Search for the cell housing the specified text and yield its [X, Y] center coordinate. 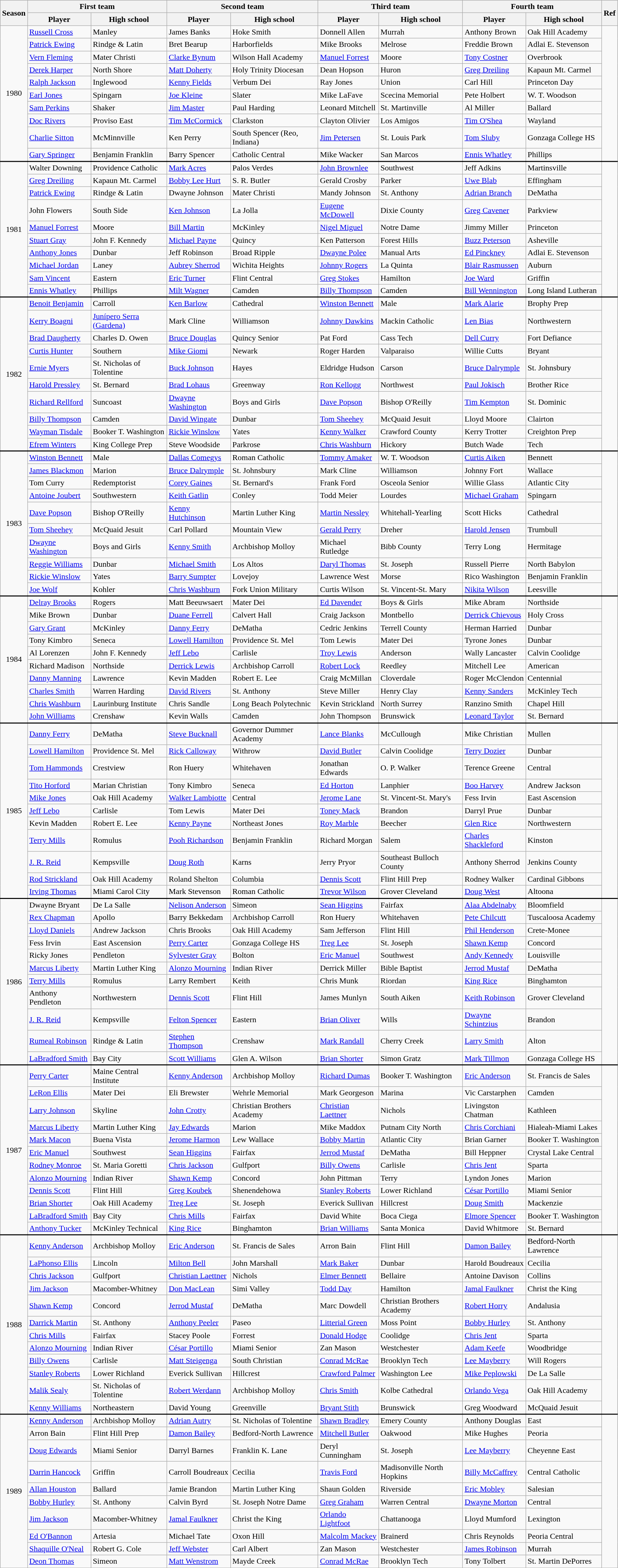
Season [14, 13]
Martin Nessley [348, 512]
Blair Rasmussen [494, 265]
Matt Beeuwsaert [199, 603]
Felton Spencer [199, 1019]
Melrose [421, 45]
Mike Giomi [199, 350]
Uwe Blab [494, 180]
Danny Manning [59, 678]
Osceola Senior [421, 483]
Jeff Webster [199, 1549]
Charles Smith [59, 691]
Roger Harden [348, 350]
Mike Brooks [348, 45]
Ref [610, 13]
Tom Curry [59, 483]
John Brownlee [348, 167]
Harold Boudreaux [494, 1263]
Herman Harried [494, 628]
Brian Garner [494, 1140]
Duane Ferrell [199, 615]
Wayland [564, 120]
Northeast Jones [275, 823]
Cardinal Gibbons [564, 879]
1987 [14, 1150]
Gerald Perry [348, 530]
Roy Marble [348, 823]
Rico Washington [494, 577]
Lincoln [129, 1263]
Tech [564, 444]
Harold Jensen [494, 530]
Orlando Lightfoot [348, 1519]
St. Louis Park [421, 138]
American [564, 666]
Bill Heppner [494, 1152]
LaPhonso Ellis [59, 1263]
Carl Pollard [199, 530]
Kohler [129, 589]
Montbello [421, 615]
1982 [14, 374]
Mandy Johnson [348, 193]
Richard Madison [59, 666]
Tim McCormick [199, 120]
Mark Tillmon [494, 1058]
Deon Thomas [59, 1561]
Emery County [421, 1421]
Dwayne Johnson [199, 193]
Calvert Hall [275, 615]
Keith Gatlin [199, 495]
Billy McCaffrey [494, 1472]
Suncoast [129, 402]
Al Miller [494, 108]
Southern [129, 350]
Cedric Jenkins [348, 628]
Milton Bell [199, 1263]
Terry Long [494, 547]
Brainerd [421, 1536]
Joe Kleine [199, 95]
Kathleen [564, 1110]
Robert Lock [348, 666]
Madisonville North Hopkins [421, 1472]
1981 [14, 229]
Kolbe Cathedral [421, 1391]
Leesville [564, 589]
Adrian Branch [494, 193]
South Aiken [421, 998]
Conley [275, 495]
North Shore [129, 70]
Coolidge [421, 1335]
Mark Acres [199, 167]
Jamie Brandon [199, 1489]
Curtis Hunter [59, 350]
Manual Arts [421, 252]
Anthony Pendleton [59, 998]
John Flowers [59, 210]
Los Amigos [421, 120]
Jim Petersen [348, 138]
Bill Wennington [494, 291]
Wallace [564, 470]
Terence Greene [494, 768]
Efrem Winters [59, 444]
James Blackmon [59, 470]
Dixie County [421, 210]
Marc Dowdell [348, 1306]
Bryant Stith [348, 1408]
Quincy [275, 240]
Fourth team [532, 7]
Elmore Spencer [494, 1216]
Santa Monica [421, 1228]
Sam Perkins [59, 108]
1985 [14, 811]
David Young [199, 1408]
Doug Roth [199, 862]
Kenny Smith [199, 547]
Anthony Douglas [494, 1421]
O. P. Walker [421, 768]
Doug Edwards [59, 1450]
Moss Point [421, 1323]
Calvin Byrd [199, 1502]
North Surrey [421, 704]
Robert G. Cole [129, 1549]
Aubrey Sherrod [199, 265]
Barry Spencer [199, 155]
St. Maria Goretti [129, 1165]
Eldridge Hudson [348, 367]
Laurinburg Institute [129, 704]
Columbia [275, 879]
Ron Kellogg [348, 385]
Quincy Senior [275, 338]
Mark Baker [348, 1263]
Artesia [129, 1536]
Whitehall-Yearling [421, 512]
Bobby Martin [348, 1140]
Collins [564, 1276]
Los Altos [275, 564]
Lexington [564, 1519]
Corey Gaines [199, 483]
Parkview [564, 210]
Inglewood [129, 82]
Deryl Cunningham [348, 1450]
Fort Defiance [564, 338]
Carroll Boudreaux [199, 1472]
1980 [14, 93]
Woodbridge [564, 1348]
Leonard Taylor [494, 716]
Boys & Girls [421, 603]
Kerry Boagni [59, 321]
Jenkins County [564, 862]
Bennett [564, 458]
Jonathan Edwards [348, 768]
Anthony Sherrod [494, 862]
Antoine Davison [494, 1276]
Joe Ward [494, 278]
Craig Jackson [348, 615]
McCullough [421, 734]
Altoona [564, 892]
Lyndon Jones [494, 1178]
John Crotty [199, 1110]
Glen A. Wilson [275, 1058]
1984 [14, 659]
Ken Patterson [348, 240]
Charles Shackleford [494, 840]
Rick Calloway [199, 751]
Chris Munk [348, 981]
Wichita Heights [275, 265]
Michael Jordan [59, 265]
McKinley Tech [564, 691]
Clairton [564, 419]
Larry Johnson [59, 1110]
Beecher [421, 823]
Peoria Central [564, 1536]
Ken Johnson [199, 210]
Boo Harvey [494, 785]
Ricky Jones [59, 955]
Kevin Walls [199, 716]
Kenny Sanders [494, 691]
Mike Hughes [494, 1433]
Vern Fleming [59, 57]
Larry Smith [494, 1041]
Doc Rivers [59, 120]
Steve Bucknall [199, 734]
Wehrle Memorial [275, 1093]
Ed O'Bannon [59, 1536]
Greg Woodward [494, 1408]
Kenny Walker [348, 432]
Tyrone Jones [494, 640]
Adam Keefe [494, 1348]
1989 [14, 1491]
Brother Rice [564, 385]
Willie Glass [494, 483]
Phil Henderson [494, 930]
Paul Harding [275, 108]
Parker [421, 180]
Don MacLean [199, 1288]
Matt Wenstrom [199, 1561]
Matt Steigenga [199, 1361]
Eugene McDowell [348, 210]
David Wingate [199, 419]
Bible Baptist [421, 968]
Reedley [421, 666]
James Robinson [494, 1549]
Mayde Creek [275, 1561]
Mackin Catholic [421, 321]
Gary Grant [59, 628]
Bruce Douglas [199, 338]
Holy Cross [564, 615]
Richard Morgan [348, 840]
Brad Daugherty [59, 338]
Bill Martin [199, 227]
Mike Maddox [348, 1127]
Roger McClendon [494, 678]
Ken Barlow [199, 304]
Kerry Trotter [494, 432]
Leonard Mitchell [348, 108]
Brad Lohaus [199, 385]
Daryl Thomas [348, 564]
Ed Horton [348, 785]
St. Dominic [564, 402]
1983 [14, 524]
Mark Alarie [494, 304]
Kenny Payne [199, 823]
John Pittman [348, 1178]
Mike Jones [59, 798]
Mike Abram [494, 603]
Miami Carol City [129, 892]
Princeton [564, 227]
Livingston Chatman [494, 1110]
Carroll [129, 304]
Terry Dozier [494, 751]
Dwayne Polee [348, 252]
Hoke Smith [275, 32]
Pete Holbert [494, 95]
Cheyenne East [564, 1450]
St. Bernard's [275, 483]
Derrick Lewis [199, 666]
Manley [129, 32]
Mike Wacker [348, 155]
Robert Werdann [199, 1391]
Ed Davender [348, 603]
Long Island Lutheran [564, 291]
Fork Union Military [275, 589]
Mountain View [275, 530]
Oakwood [421, 1433]
Withrow [275, 751]
Chris Reynolds [494, 1536]
Pete Chilcutt [494, 918]
Anderson [421, 653]
Milt Wagner [199, 291]
Greg Cavener [494, 210]
Derek Harper [59, 70]
Crawford County [421, 432]
Dallas Comegys [199, 458]
Buena Vista [129, 1140]
Jay Edwards [199, 1127]
Lance Blanks [348, 734]
Crete-Monee [564, 930]
Rodney Monroe [59, 1165]
Roland Shelton [199, 879]
Tuscaloosa Academy [564, 918]
Ed Pinckney [494, 252]
Glen Rice [494, 823]
Mike Christian [494, 734]
Apollo [129, 918]
Morse [421, 577]
Dean Hopson [348, 70]
Anthony Jones [59, 252]
Chattanooga [421, 1519]
McMinnville [129, 138]
Gerald Crosby [348, 180]
Walter Downing [59, 167]
Hialeah-Miami Lakes [564, 1127]
Southeast Bulloch County [421, 862]
Allan Houston [59, 1489]
Irving Thomas [59, 892]
Rex Chapman [59, 918]
Frank Ford [348, 483]
Marian Christian [129, 785]
La Jolla [275, 210]
South Christian [275, 1361]
Long Beach Polytechnic [275, 704]
Crystal Lake Central [564, 1152]
North Babylon [564, 564]
Freddie Brown [494, 45]
Gary Springer [59, 155]
John Williams [59, 716]
Cherry Creek [421, 1041]
Oxon Hill [275, 1536]
Stephen Thompson [199, 1041]
Eric Turner [199, 278]
Carson [421, 367]
Barry Bekkedam [199, 918]
Mitchell Butler [348, 1433]
Jeff Robinson [199, 252]
James Banks [199, 32]
St. Martinville [421, 108]
Kenny Fields [199, 82]
Keith [275, 981]
San Marcos [421, 155]
Litterial Green [348, 1323]
Mark Macon [59, 1140]
Terrell County [421, 628]
Carl Hill [494, 82]
Stuart Gray [59, 240]
Central Catholic [564, 1472]
Dwayne Morton [494, 1502]
Scott Hicks [494, 512]
Pat Ford [348, 338]
Dell Curry [494, 338]
South Side [129, 210]
Dwayne Bryant [59, 905]
Southwestern [129, 495]
Barry Sumpter [199, 577]
Harold Pressley [59, 385]
Tom Hammonds [59, 768]
Darryl Barnes [199, 1450]
James Munlyn [348, 998]
Dwayne Schintzius [494, 1019]
Curtis Wilson [348, 589]
Jim Master [199, 108]
Ray Jones [348, 82]
John Marshall [275, 1263]
Broad Ripple [275, 252]
Jerome Harmon [199, 1140]
Kinston [564, 840]
Vic Carstarphen [494, 1093]
Pooh Richardson [199, 840]
Richard Dumas [348, 1076]
Derrick Miller [348, 968]
Trevor Wilson [348, 892]
Boca Ciega [421, 1216]
Palos Verdes [275, 167]
Brophy Prep [564, 304]
Valparaiso [421, 350]
Darryl Prue [494, 811]
Brian Oliver [348, 1019]
Donald Hodge [348, 1335]
Lloyd Moore [494, 419]
Tito Horford [59, 785]
Jeff Adkins [494, 167]
Butch Wade [494, 444]
Jimmy Miller [494, 227]
Franklin K. Lane [275, 1450]
Russell Cross [59, 32]
Rodney Walker [494, 879]
Bibb County [421, 547]
Henry Clay [421, 691]
Junípero Serra (Gardena) [129, 321]
Huron [421, 70]
Overbrook [564, 57]
Shaquille O'Neal [59, 1549]
1988 [14, 1324]
David White [348, 1216]
Mark Randall [348, 1041]
Troy Lewis [348, 653]
Nigel Miguel [348, 227]
Rod Strickland [59, 879]
Alton [564, 1041]
Kenny Williams [59, 1408]
St. Vincent-St. Mary [421, 589]
Mullen [564, 734]
Richard Rellford [59, 402]
Doug West [494, 892]
Maine Central Institute [129, 1076]
Johnny Fort [494, 470]
Mark Georgeson [348, 1093]
Mackenzie [564, 1203]
Adrian Autry [199, 1421]
Shenendehowa [275, 1190]
Alaa Abdelnaby [494, 905]
Sam Jefferson [348, 930]
Crestview [129, 768]
Sylvester Gray [199, 955]
Greenway [275, 385]
Forrest [275, 1335]
Centennial [564, 678]
Slater [275, 95]
Al Lorenzen [59, 653]
Benoit Benjamin [59, 304]
Greg Koubek [199, 1190]
Robert Horry [494, 1306]
Anthony Tucker [59, 1228]
Scott Williams [199, 1058]
Andy Kennedy [494, 955]
Terry [421, 1178]
Eli Brewster [199, 1093]
Chris Sandle [199, 704]
Buck Johnson [199, 367]
Washington Lee [421, 1373]
Salem [421, 840]
Bryant [564, 350]
Sam Vincent [59, 278]
Orlando Vega [494, 1391]
Paseo [275, 1323]
Matt Doherty [199, 70]
Greg Stokes [348, 278]
Tim Kempton [494, 402]
Chris Smith [348, 1391]
Mike LaFave [348, 95]
Simon Gratz [421, 1058]
Shawn Bradley [348, 1421]
Forest Hills [421, 240]
Michael Smith [199, 564]
Newark [275, 350]
Ernie Myers [59, 367]
Stacey Poole [199, 1335]
Princeton Day [564, 82]
Bret Bearup [199, 45]
Wills [421, 1019]
Keith Robinson [494, 998]
Simi Valley [275, 1288]
St. Martin DePorres [564, 1561]
La Quinta [421, 265]
Hickory [421, 444]
Effingham [564, 180]
Flint Central [275, 278]
Mark Stevenson [199, 892]
Steve Miller [348, 691]
Mike Peplowski [494, 1373]
Elmer Bennett [348, 1276]
Riordan [421, 981]
Clayton Olivier [348, 120]
Lew Wallace [275, 1140]
Carl Albert [275, 1549]
Reggie Williams [59, 564]
Russell Pierre [494, 564]
Hermitage [564, 547]
Len Bias [494, 321]
Bloomfield [564, 905]
Kenny Hutchinson [199, 512]
King College Prep [129, 444]
Darrick Martin [59, 1323]
Mike Brown [59, 615]
Trumbull [564, 530]
Jerry Pryor [348, 862]
Joe Wolf [59, 589]
Steve Woodside [199, 444]
Ranzino Smith [494, 704]
Doug Smith [494, 1203]
Todd Day [348, 1288]
Derrick Chievous [494, 615]
Verbum Dei [275, 82]
East [564, 1421]
Northeastern [129, 1408]
Martinsville [564, 167]
Lovejoy [275, 577]
1986 [14, 981]
Asheville [564, 240]
Wayman Tisdale [59, 432]
Mitchell Lee [494, 666]
Marina [421, 1093]
Clarke Bynum [199, 57]
Dreher [421, 530]
Bellaire [421, 1276]
LeRon Ellis [59, 1093]
Pendleton [129, 955]
Brian Williams [348, 1228]
Johnny Rogers [348, 265]
McKinley Technical [129, 1228]
Crawford Palmer [348, 1373]
Chris Corchiani [494, 1127]
Rogers [129, 603]
Parkrose [275, 444]
Lloyd Daniels [59, 930]
Warren Central [421, 1502]
Chris Brooks [199, 930]
Karns [275, 862]
Paul Jokisch [494, 385]
Third team [390, 7]
Michael Tate [199, 1536]
Michael Payne [199, 240]
Eric Mobley [494, 1489]
Skyline [129, 1110]
Cass Tech [421, 338]
Michael Graham [494, 495]
Kevin Strickland [348, 704]
Malik Sealy [59, 1391]
Peoria [564, 1433]
Donnell Allen [348, 32]
Lloyd Mumford [494, 1519]
Charles D. Owen [129, 338]
Tommy Amaker [348, 458]
Anthony Brown [494, 32]
Toney Mack [348, 811]
David Butler [348, 751]
Wilson Hall Academy [275, 57]
Salesian [564, 1489]
Proviso East [129, 120]
St. Joseph Notre Dame [275, 1502]
Catholic Central [275, 155]
John Thompson [348, 716]
Anthony Peeler [199, 1323]
Malcolm Mackey [348, 1536]
Larry Rembert [199, 981]
Tony Tolbert [494, 1561]
Buzz Peterson [494, 240]
Antoine Joubert [59, 495]
Tom Sluby [494, 138]
Shaker [129, 108]
Will Rogers [564, 1361]
Redemptorist [129, 483]
Greg Graham [348, 1502]
Delray Brooks [59, 603]
Craig McMillan [348, 678]
Andalusia [564, 1306]
Harborfields [275, 45]
Providence Catholic [129, 167]
Second team [243, 7]
Todd Meier [348, 495]
Johnny Dawkins [348, 321]
Darrin Hancock [59, 1472]
Creighton Prep [564, 432]
Northwest [421, 385]
Laney [129, 265]
Nikita Wilson [494, 589]
Lourdes [421, 495]
Auburn [564, 265]
Riverside [421, 1489]
Lanphier [421, 785]
Wally Lancaster [494, 653]
Bobby Lee Hurt [199, 180]
Walker Lambiotte [199, 798]
Shaun Golden [348, 1489]
Charlie Sitton [59, 138]
Travis Ford [348, 1472]
Willie Cutts [494, 350]
S. R. Butler [275, 180]
Chapel Hill [564, 704]
Michael Rutledge [348, 547]
Louisville [564, 955]
Notre Dame [421, 227]
Tim O'Shea [494, 120]
Earl Jones [59, 95]
Nelison Anderson [199, 905]
Holy Trinity Diocesan [275, 70]
South Spencer (Reo, Indiana) [275, 138]
Putnam City North [421, 1127]
Greenville [275, 1408]
Lawrence West [348, 577]
Governor Dummer Academy [275, 734]
Bolton [275, 955]
Hayes [275, 367]
Warren Harding [129, 691]
Lawrence [129, 678]
Jerome Lane [348, 798]
Union [421, 82]
Tony Costner [494, 57]
David Whitmore [494, 1228]
Ralph Jackson [59, 82]
Scecina Memorial [421, 95]
Clarkston [275, 120]
St. Vincent-St. Mary's [421, 798]
Ken Perry [199, 138]
Rumeal Robinson [59, 1041]
David Rivers [199, 691]
First team [97, 7]
Cloverdale [421, 678]
Curtis Aiken [494, 458]
